Determine the [X, Y] coordinate at the center of the cell enclosing the given text.  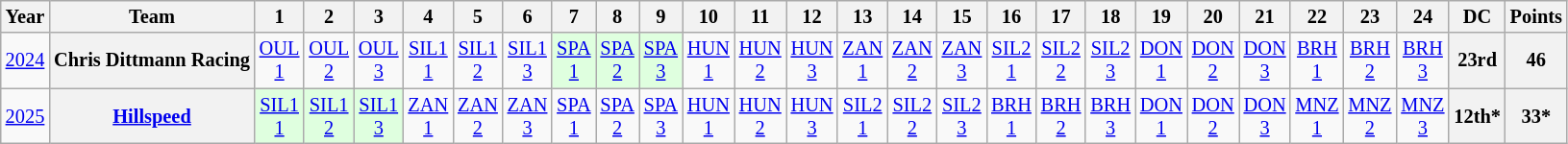
3 [379, 16]
2025 [25, 116]
5 [478, 16]
OUL2 [329, 60]
16 [1011, 16]
21 [1265, 16]
Team [152, 16]
9 [661, 16]
Hillspeed [152, 116]
17 [1061, 16]
23rd [1477, 60]
6 [528, 16]
7 [573, 16]
Chris Dittmann Racing [152, 60]
DC [1477, 16]
24 [1423, 16]
4 [429, 16]
46 [1536, 60]
20 [1213, 16]
23 [1369, 16]
10 [709, 16]
33* [1536, 116]
14 [912, 16]
12 [812, 16]
2 [329, 16]
12th* [1477, 116]
Points [1536, 16]
8 [617, 16]
15 [962, 16]
MNZ1 [1317, 116]
11 [760, 16]
MNZ2 [1369, 116]
22 [1317, 16]
OUL1 [280, 60]
OUL3 [379, 60]
2024 [25, 60]
19 [1161, 16]
1 [280, 16]
13 [862, 16]
18 [1110, 16]
MNZ3 [1423, 116]
Year [25, 16]
